For the text-containing cell, return its midpoint in [x, y] coordinate format. 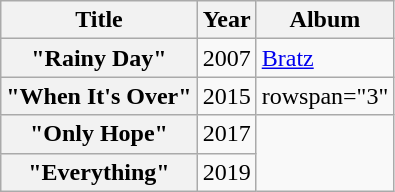
2007 [226, 58]
"Only Hope" [99, 134]
Title [99, 20]
"Everything" [99, 172]
"When It's Over" [99, 96]
Year [226, 20]
"Rainy Day" [99, 58]
2019 [226, 172]
Album [325, 20]
2015 [226, 96]
rowspan="3" [325, 96]
Bratz [325, 58]
2017 [226, 134]
